Output the (x, y) coordinate of the center of the cell containing the given text.  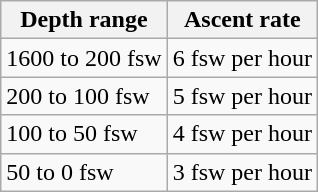
1600 to 200 fsw (84, 58)
200 to 100 fsw (84, 96)
5 fsw per hour (242, 96)
50 to 0 fsw (84, 172)
4 fsw per hour (242, 134)
100 to 50 fsw (84, 134)
Depth range (84, 20)
3 fsw per hour (242, 172)
Ascent rate (242, 20)
6 fsw per hour (242, 58)
